For the text-containing cell, return its midpoint in (x, y) coordinate format. 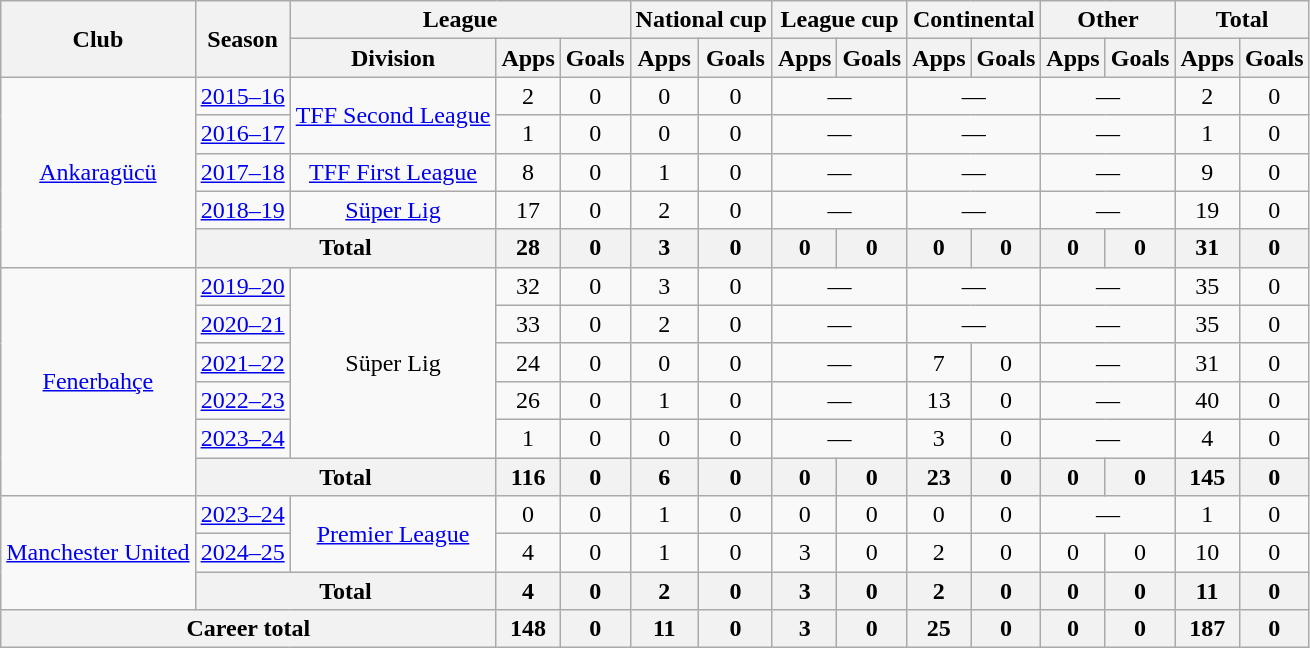
2024–25 (242, 553)
13 (939, 400)
25 (939, 629)
National cup (701, 20)
League cup (839, 20)
116 (528, 477)
2016–17 (242, 134)
Season (242, 39)
TFF Second League (393, 115)
9 (1207, 172)
2021–22 (242, 362)
28 (528, 248)
TFF First League (393, 172)
187 (1207, 629)
148 (528, 629)
Club (98, 39)
10 (1207, 553)
League (460, 20)
Other (1108, 20)
Premier League (393, 534)
7 (939, 362)
33 (528, 324)
Division (393, 58)
Career total (248, 629)
2018–19 (242, 210)
2020–21 (242, 324)
6 (664, 477)
23 (939, 477)
Manchester United (98, 553)
2015–16 (242, 96)
Continental (974, 20)
Fenerbahçe (98, 381)
17 (528, 210)
24 (528, 362)
40 (1207, 400)
19 (1207, 210)
8 (528, 172)
2017–18 (242, 172)
32 (528, 286)
Ankaragücü (98, 172)
26 (528, 400)
145 (1207, 477)
2019–20 (242, 286)
2022–23 (242, 400)
